Capture the cell that displays the provided text and extract its (X, Y) central coordinate. 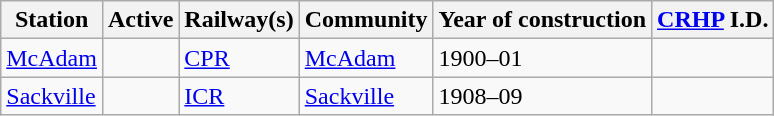
CPR (239, 58)
1900–01 (542, 58)
1908–09 (542, 96)
Station (52, 20)
Year of construction (542, 20)
Active (140, 20)
Railway(s) (239, 20)
ICR (239, 96)
Community (366, 20)
CRHP I.D. (713, 20)
